Detect which cell encompasses the target text, then output its [x, y] center coordinate. 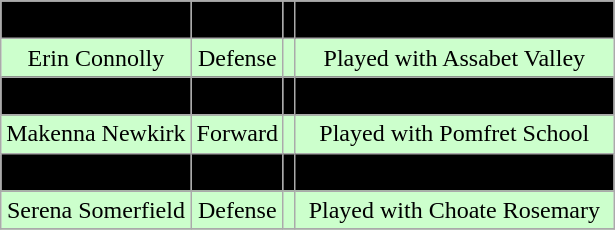
Shattuck-St. Mary's [455, 96]
Molly Slowe [96, 172]
Makenna Newkirk [96, 134]
Played with Choate Rosemary [455, 210]
Played with U18 National Team [455, 20]
Grace Bizal [96, 20]
Erin Connolly [96, 58]
Serena Somerfield [96, 210]
Played with Pomfret School [455, 134]
Ryan Little [96, 96]
